For the text-containing cell, return its midpoint in [x, y] coordinate format. 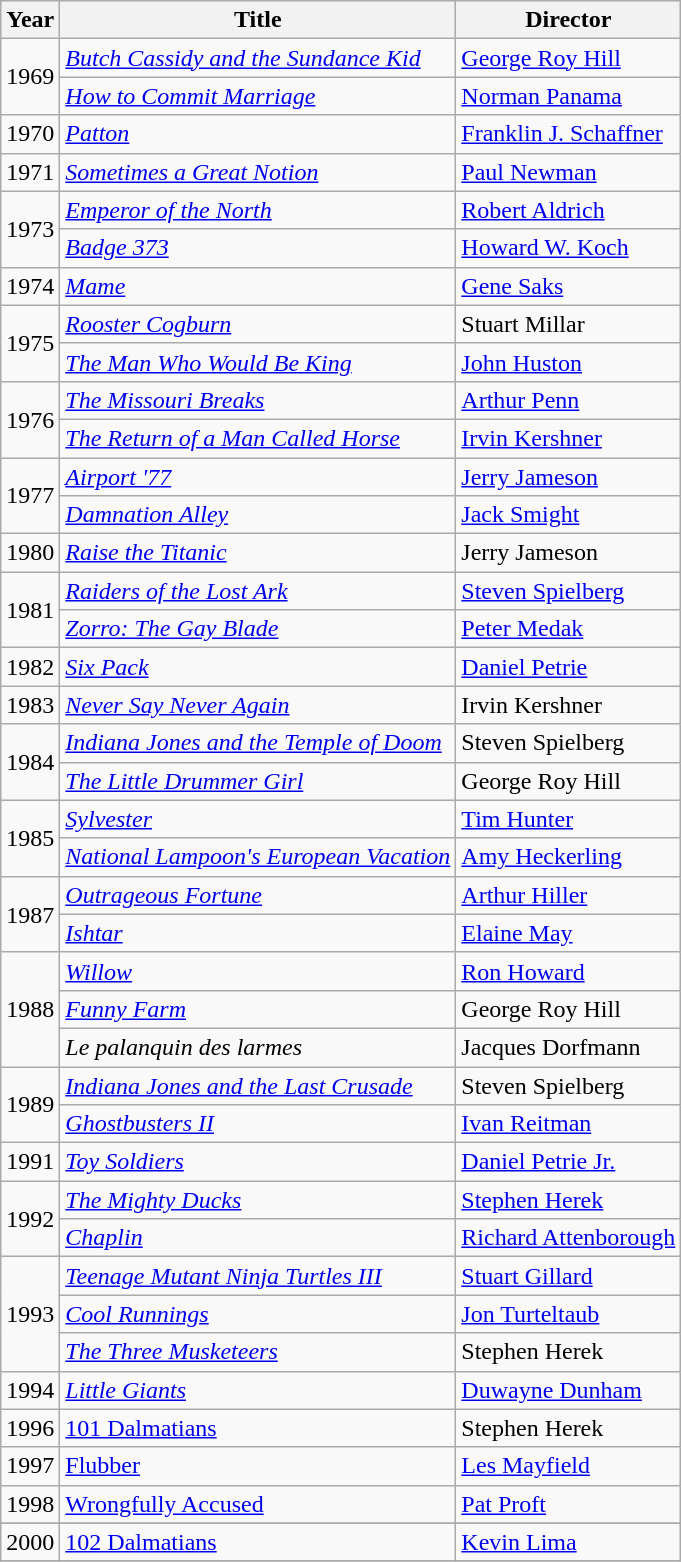
Arthur Hiller [568, 895]
Flubber [258, 1466]
Robert Aldrich [568, 210]
Chaplin [258, 1238]
Daniel Petrie Jr. [568, 1162]
102 Dalmatians [258, 1542]
Year [30, 20]
Les Mayfield [568, 1466]
Badge 373 [258, 248]
1982 [30, 667]
The Man Who Would Be King [258, 362]
101 Dalmatians [258, 1428]
Indiana Jones and the Last Crusade [258, 1085]
Teenage Mutant Ninja Turtles III [258, 1276]
Never Say Never Again [258, 705]
Raiders of the Lost Ark [258, 591]
1973 [30, 229]
National Lampoon's European Vacation [258, 857]
Ivan Reitman [568, 1124]
1988 [30, 1009]
Cool Runnings [258, 1314]
1985 [30, 838]
The Little Drummer Girl [258, 781]
Six Pack [258, 667]
1993 [30, 1314]
1991 [30, 1162]
Funny Farm [258, 1009]
Stuart Millar [568, 324]
Richard Attenborough [568, 1238]
Toy Soldiers [258, 1162]
Willow [258, 971]
Le palanquin des larmes [258, 1047]
Duwayne Dunham [568, 1390]
Tim Hunter [568, 819]
2000 [30, 1542]
1969 [30, 77]
Elaine May [568, 933]
Raise the Titanic [258, 553]
1997 [30, 1466]
Gene Saks [568, 286]
Butch Cassidy and the Sundance Kid [258, 58]
1981 [30, 610]
Ron Howard [568, 971]
Stuart Gillard [568, 1276]
The Three Musketeers [258, 1352]
1977 [30, 496]
Ghostbusters II [258, 1124]
Mame [258, 286]
Arthur Penn [568, 400]
Jacques Dorfmann [568, 1047]
Director [568, 20]
1983 [30, 705]
1976 [30, 419]
The Missouri Breaks [258, 400]
Jon Turteltaub [568, 1314]
How to Commit Marriage [258, 96]
1970 [30, 134]
1987 [30, 914]
Howard W. Koch [568, 248]
Rooster Cogburn [258, 324]
Daniel Petrie [568, 667]
Pat Proft [568, 1504]
Kevin Lima [568, 1542]
The Return of a Man Called Horse [258, 438]
The Mighty Ducks [258, 1200]
1996 [30, 1428]
1984 [30, 762]
1971 [30, 172]
Sometimes a Great Notion [258, 172]
Sylvester [258, 819]
Airport '77 [258, 477]
Indiana Jones and the Temple of Doom [258, 743]
Damnation Alley [258, 515]
Jack Smight [568, 515]
Patton [258, 134]
1980 [30, 553]
Franklin J. Schaffner [568, 134]
Paul Newman [568, 172]
1992 [30, 1219]
Little Giants [258, 1390]
Peter Medak [568, 629]
1994 [30, 1390]
Outrageous Fortune [258, 895]
1989 [30, 1104]
Title [258, 20]
Zorro: The Gay Blade [258, 629]
John Huston [568, 362]
Wrongfully Accused [258, 1504]
Norman Panama [568, 96]
Ishtar [258, 933]
Amy Heckerling [568, 857]
1998 [30, 1504]
1975 [30, 343]
Emperor of the North [258, 210]
1974 [30, 286]
